Return (x, y) of the center of cell containing provided text 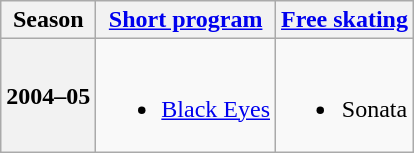
Season (48, 20)
Free skating (345, 20)
Black Eyes (186, 96)
2004–05 (48, 96)
Short program (186, 20)
Sonata (345, 96)
